Pinpoint the cell where the given text exists, returning its [X, Y] midpoint coordinate. 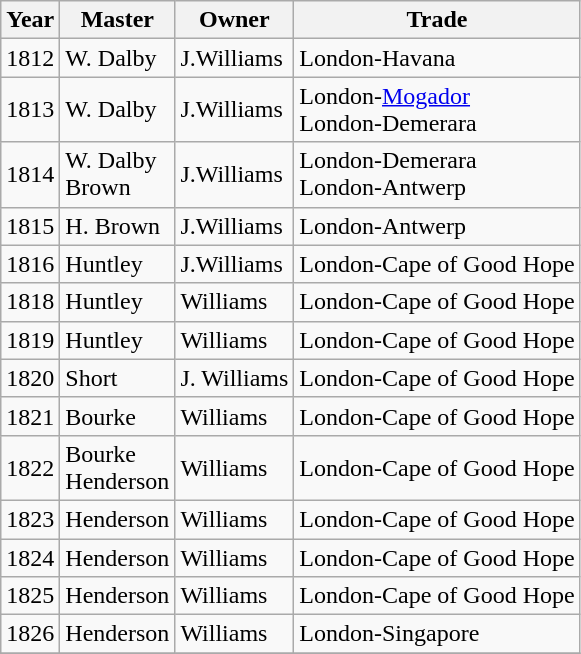
Short [118, 378]
London-MogadorLondon-Demerara [437, 110]
London-DemeraraLondon-Antwerp [437, 174]
Master [118, 20]
H. Brown [118, 226]
Bourke [118, 416]
Year [30, 20]
W. DalbyBrown [118, 174]
London-Antwerp [437, 226]
1820 [30, 378]
1821 [30, 416]
1822 [30, 468]
Owner [234, 20]
1819 [30, 340]
1814 [30, 174]
London-Singapore [437, 634]
1813 [30, 110]
1823 [30, 519]
1815 [30, 226]
BourkeHenderson [118, 468]
1818 [30, 302]
1816 [30, 264]
1825 [30, 596]
J. Williams [234, 378]
1812 [30, 58]
1824 [30, 557]
Trade [437, 20]
London-Havana [437, 58]
1826 [30, 634]
